Find where the given text appears and provide that cell's center as [x, y] coordinate. 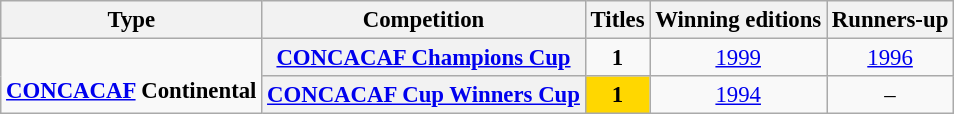
Runners-up [890, 20]
– [890, 95]
Competition [424, 20]
CONCACAF Cup Winners Cup [424, 95]
1996 [890, 58]
1994 [738, 95]
CONCACAF Continental [132, 76]
CONCACAF Champions Cup [424, 58]
Winning editions [738, 20]
Type [132, 20]
Titles [618, 20]
1999 [738, 58]
